Return the [x, y] coordinate for the center point of the cell that contains the specified text.  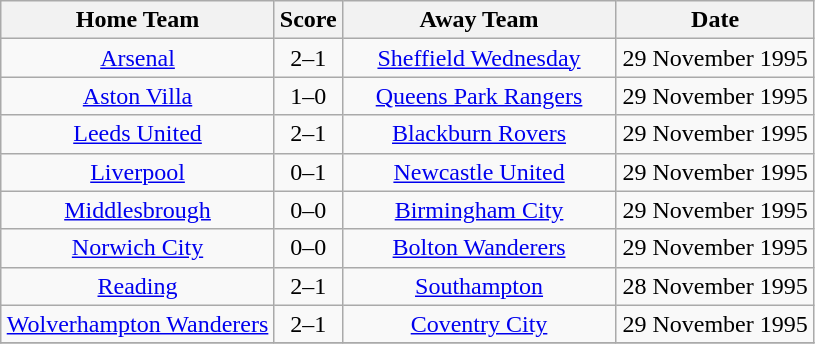
Coventry City [479, 324]
Middlesbrough [138, 210]
Home Team [138, 20]
Date [716, 20]
1–0 [308, 96]
Reading [138, 286]
Blackburn Rovers [479, 134]
Birmingham City [479, 210]
Southampton [479, 286]
28 November 1995 [716, 286]
Bolton Wanderers [479, 248]
Newcastle United [479, 172]
Score [308, 20]
Norwich City [138, 248]
Away Team [479, 20]
Leeds United [138, 134]
Wolverhampton Wanderers [138, 324]
0–1 [308, 172]
Aston Villa [138, 96]
Arsenal [138, 58]
Liverpool [138, 172]
Queens Park Rangers [479, 96]
Sheffield Wednesday [479, 58]
